Identify which cell holds the provided text, then report its [x, y] central coordinate. 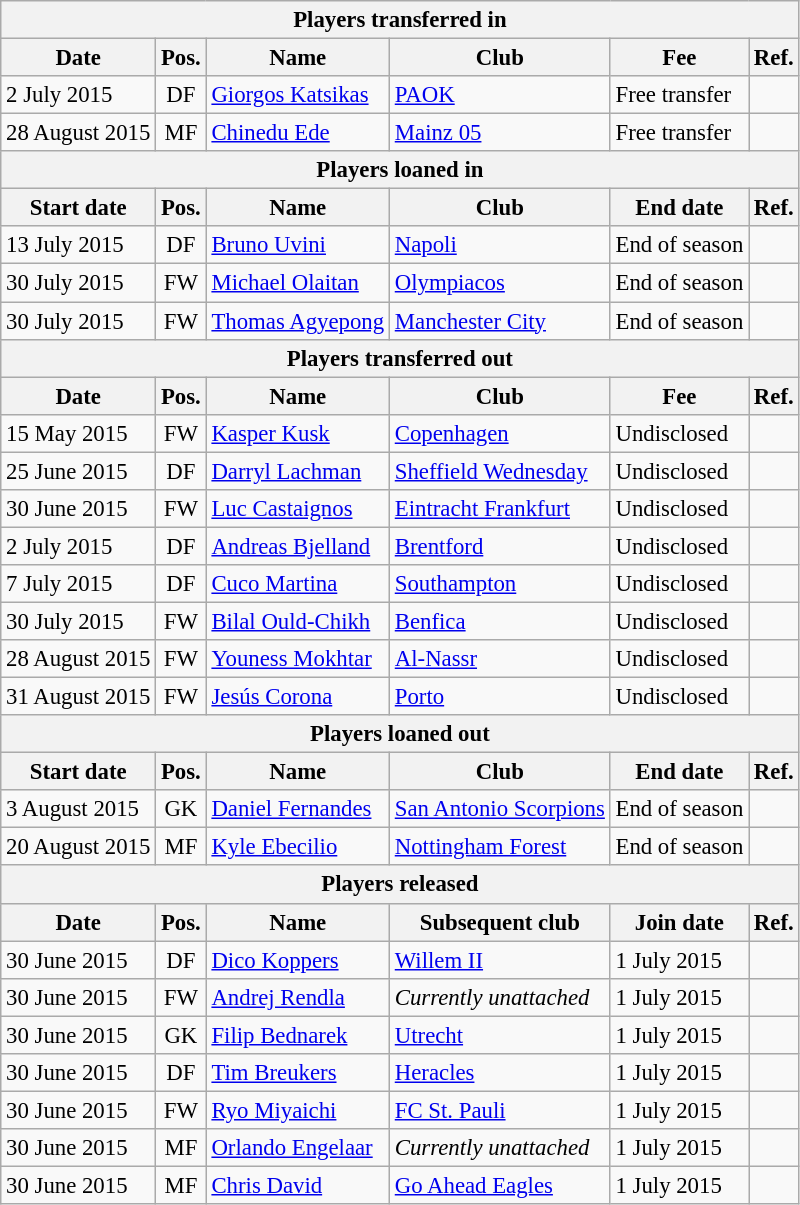
Go Ahead Eagles [500, 1185]
Thomas Agyepong [298, 321]
31 August 2015 [78, 697]
Chris David [298, 1185]
Tim Breukers [298, 1073]
Al-Nassr [500, 659]
Daniel Fernandes [298, 809]
Bruno Uvini [298, 245]
FC St. Pauli [500, 1110]
Bilal Ould-Chikh [298, 621]
Porto [500, 697]
Players transferred in [400, 20]
Filip Bednarek [298, 1035]
Olympiacos [500, 283]
7 July 2015 [78, 584]
13 July 2015 [78, 245]
Subsequent club [500, 922]
Southampton [500, 584]
Nottingham Forest [500, 847]
Michael Olaitan [298, 283]
Orlando Engelaar [298, 1148]
Kyle Ebecilio [298, 847]
Join date [679, 922]
Willem II [500, 960]
Cuco Martina [298, 584]
Jesús Corona [298, 697]
San Antonio Scorpions [500, 809]
Heracles [500, 1073]
Players transferred out [400, 358]
Napoli [500, 245]
Mainz 05 [500, 133]
Darryl Lachman [298, 471]
Andreas Bjelland [298, 546]
25 June 2015 [78, 471]
PAOK [500, 95]
3 August 2015 [78, 809]
Ryo Miyaichi [298, 1110]
Dico Koppers [298, 960]
Players loaned in [400, 170]
Giorgos Katsikas [298, 95]
15 May 2015 [78, 433]
Brentford [500, 546]
Players loaned out [400, 734]
Benfica [500, 621]
Luc Castaignos [298, 509]
Copenhagen [500, 433]
Sheffield Wednesday [500, 471]
Andrej Rendla [298, 997]
Youness Mokhtar [298, 659]
Eintracht Frankfurt [500, 509]
Kasper Kusk [298, 433]
20 August 2015 [78, 847]
Players released [400, 885]
Utrecht [500, 1035]
Manchester City [500, 321]
Chinedu Ede [298, 133]
